Determine the [X, Y] coordinate at the center of the cell enclosing the given text.  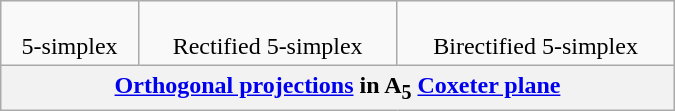
Rectified 5-simplex [267, 34]
5-simplex [70, 34]
Orthogonal projections in A5 Coxeter plane [338, 88]
Birectified 5-simplex [536, 34]
